Scan for the cell matching the given text and deliver its [X, Y] coordinate at center. 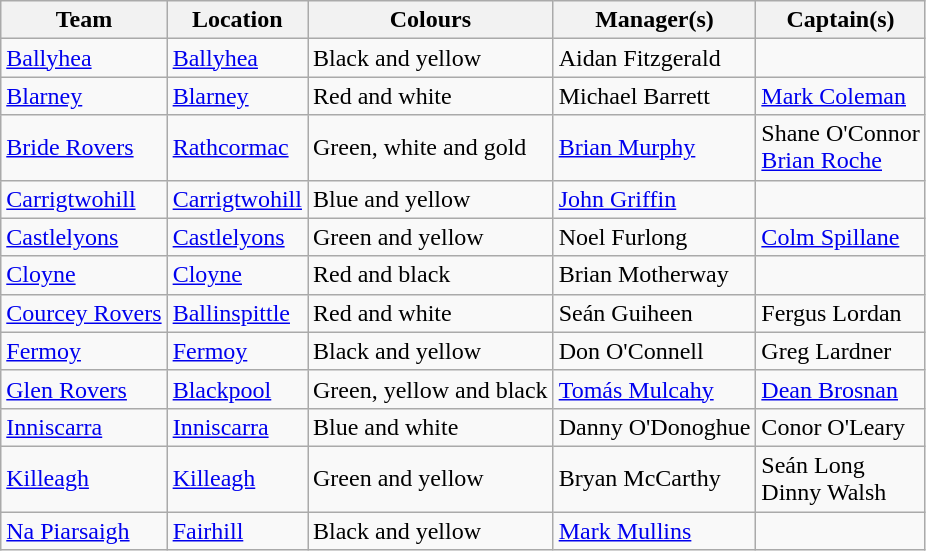
Danny O'Donoghue [654, 427]
Bride Rovers [84, 148]
Brian Motherway [654, 275]
Don O'Connell [654, 351]
Fairhill [237, 531]
Blue and yellow [431, 199]
Team [84, 20]
Fergus Lordan [840, 313]
Dean Brosnan [840, 389]
Greg Lardner [840, 351]
Mark Coleman [840, 96]
Bryan McCarthy [654, 478]
Manager(s) [654, 20]
Location [237, 20]
Green, white and gold [431, 148]
Blue and white [431, 427]
Blackpool [237, 389]
Courcey Rovers [84, 313]
Green, yellow and black [431, 389]
Shane O'ConnorBrian Roche [840, 148]
Michael Barrett [654, 96]
Seán Guiheen [654, 313]
John Griffin [654, 199]
Seán LongDinny Walsh [840, 478]
Mark Mullins [654, 531]
Colm Spillane [840, 237]
Brian Murphy [654, 148]
Glen Rovers [84, 389]
Red and black [431, 275]
Rathcormac [237, 148]
Aidan Fitzgerald [654, 58]
Captain(s) [840, 20]
Ballinspittle [237, 313]
Na Piarsaigh [84, 531]
Noel Furlong [654, 237]
Colours [431, 20]
Conor O'Leary [840, 427]
Tomás Mulcahy [654, 389]
